For the text-containing cell, return its midpoint in (x, y) coordinate format. 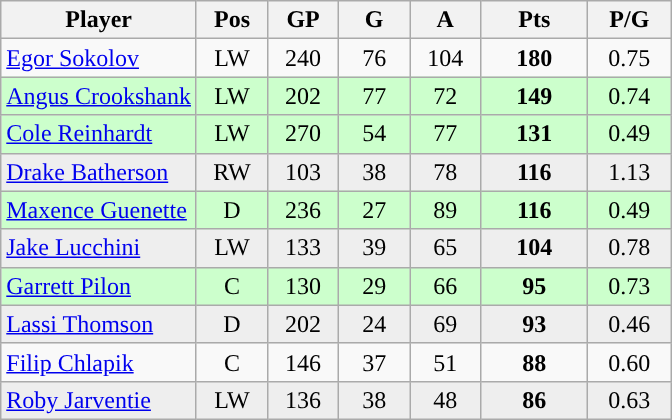
0.75 (630, 58)
Drake Batherson (99, 172)
0.63 (630, 400)
93 (534, 324)
1.13 (630, 172)
236 (304, 210)
69 (446, 324)
Pts (534, 20)
76 (374, 58)
103 (304, 172)
51 (446, 362)
0.74 (630, 96)
Cole Reinhardt (99, 134)
Pos (232, 20)
Garrett Pilon (99, 286)
0.46 (630, 324)
48 (446, 400)
0.78 (630, 248)
86 (534, 400)
Lassi Thomson (99, 324)
Filip Chlapik (99, 362)
89 (446, 210)
39 (374, 248)
RW (232, 172)
Player (99, 20)
65 (446, 248)
270 (304, 134)
130 (304, 286)
180 (534, 58)
P/G (630, 20)
133 (304, 248)
27 (374, 210)
Jake Lucchini (99, 248)
G (374, 20)
0.60 (630, 362)
Roby Jarventie (99, 400)
95 (534, 286)
54 (374, 134)
149 (534, 96)
136 (304, 400)
240 (304, 58)
78 (446, 172)
Maxence Guenette (99, 210)
GP (304, 20)
88 (534, 362)
24 (374, 324)
72 (446, 96)
A (446, 20)
146 (304, 362)
Angus Crookshank (99, 96)
29 (374, 286)
66 (446, 286)
Egor Sokolov (99, 58)
0.73 (630, 286)
37 (374, 362)
131 (534, 134)
